Return (X, Y) of the center of cell containing provided text 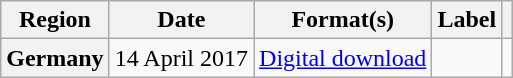
Date (181, 20)
Region (55, 20)
14 April 2017 (181, 58)
Format(s) (343, 20)
Germany (55, 58)
Digital download (343, 58)
Label (467, 20)
